Extract the [X, Y] coordinate from the center of the cell holding the provided text.  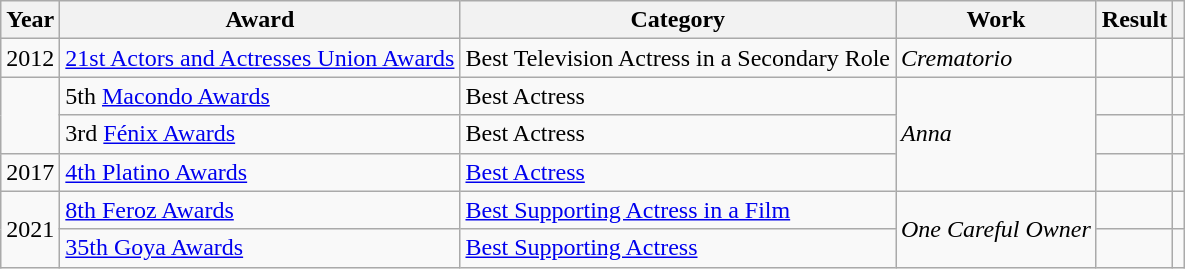
2021 [30, 229]
Result [1134, 20]
2012 [30, 58]
Category [678, 20]
Crematorio [996, 58]
Best Television Actress in a Secondary Role [678, 58]
3rd Fénix Awards [260, 134]
35th Goya Awards [260, 248]
Best Supporting Actress [678, 248]
Work [996, 20]
5th Macondo Awards [260, 96]
21st Actors and Actresses Union Awards [260, 58]
8th Feroz Awards [260, 210]
4th Platino Awards [260, 172]
Best Supporting Actress in a Film [678, 210]
Anna [996, 134]
Award [260, 20]
One Careful Owner [996, 229]
Year [30, 20]
2017 [30, 172]
